Pinpoint the cell where the given text exists, returning its [X, Y] midpoint coordinate. 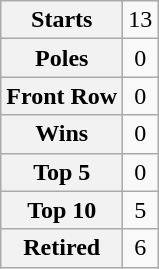
Top 10 [62, 210]
Front Row [62, 96]
Poles [62, 58]
5 [140, 210]
13 [140, 20]
Wins [62, 134]
Starts [62, 20]
6 [140, 248]
Top 5 [62, 172]
Retired [62, 248]
